Provide the [x, y] coordinate of the cell's center where the given text is located.  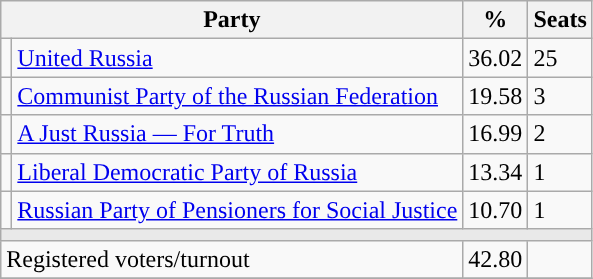
% [496, 20]
19.58 [496, 96]
13.34 [496, 172]
United Russia [238, 58]
3 [560, 96]
Liberal Democratic Party of Russia [238, 172]
10.70 [496, 210]
Russian Party of Pensioners for Social Justice [238, 210]
Party [232, 20]
36.02 [496, 58]
42.80 [496, 259]
16.99 [496, 134]
Communist Party of the Russian Federation [238, 96]
Registered voters/turnout [232, 259]
A Just Russia — For Truth [238, 134]
Seats [560, 20]
2 [560, 134]
25 [560, 58]
